Search for the cell housing the specified text and yield its [X, Y] center coordinate. 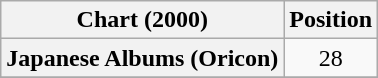
Position [331, 20]
Chart (2000) [142, 20]
Japanese Albums (Oricon) [142, 58]
28 [331, 58]
